Scan for the cell matching the given text and deliver its [X, Y] coordinate at center. 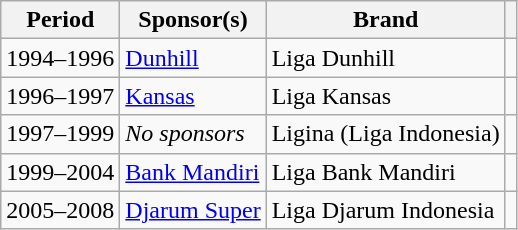
No sponsors [193, 134]
Liga Djarum Indonesia [386, 210]
1994–1996 [60, 58]
Liga Kansas [386, 96]
Brand [386, 20]
Kansas [193, 96]
Liga Dunhill [386, 58]
2005–2008 [60, 210]
Bank Mandiri [193, 172]
Period [60, 20]
1999–2004 [60, 172]
Djarum Super [193, 210]
Sponsor(s) [193, 20]
Ligina (Liga Indonesia) [386, 134]
Dunhill [193, 58]
Liga Bank Mandiri [386, 172]
1996–1997 [60, 96]
1997–1999 [60, 134]
